Find where the given text appears and provide that cell's center as [x, y] coordinate. 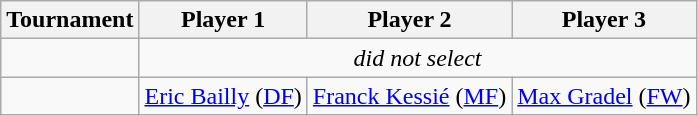
Player 3 [604, 20]
Tournament [70, 20]
Player 1 [223, 20]
Franck Kessié (MF) [409, 96]
did not select [418, 58]
Max Gradel (FW) [604, 96]
Eric Bailly (DF) [223, 96]
Player 2 [409, 20]
